Scan for the cell matching the given text and deliver its [X, Y] coordinate at center. 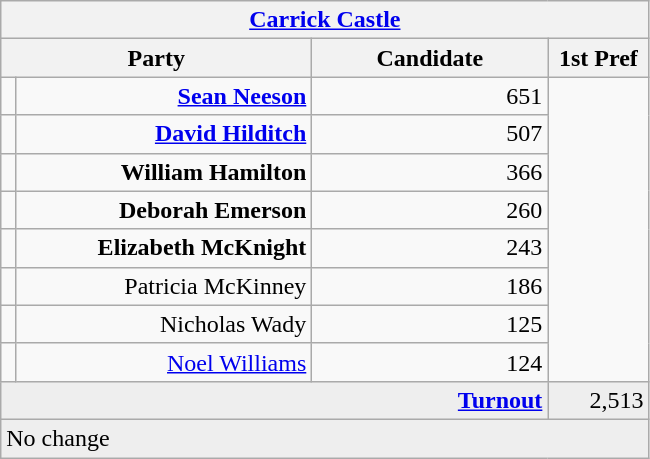
125 [430, 324]
Turnout [274, 400]
Carrick Castle [325, 20]
1st Pref [598, 58]
2,513 [598, 400]
Nicholas Wady [164, 324]
Sean Neeson [164, 96]
366 [430, 172]
Patricia McKinney [164, 286]
507 [430, 134]
124 [430, 362]
651 [430, 96]
William Hamilton [164, 172]
Candidate [430, 58]
Elizabeth McKnight [164, 248]
No change [325, 438]
Deborah Emerson [164, 210]
260 [430, 210]
186 [430, 286]
Party [156, 58]
243 [430, 248]
David Hilditch [164, 134]
Noel Williams [164, 362]
